For the text-containing cell, return its midpoint in (X, Y) coordinate format. 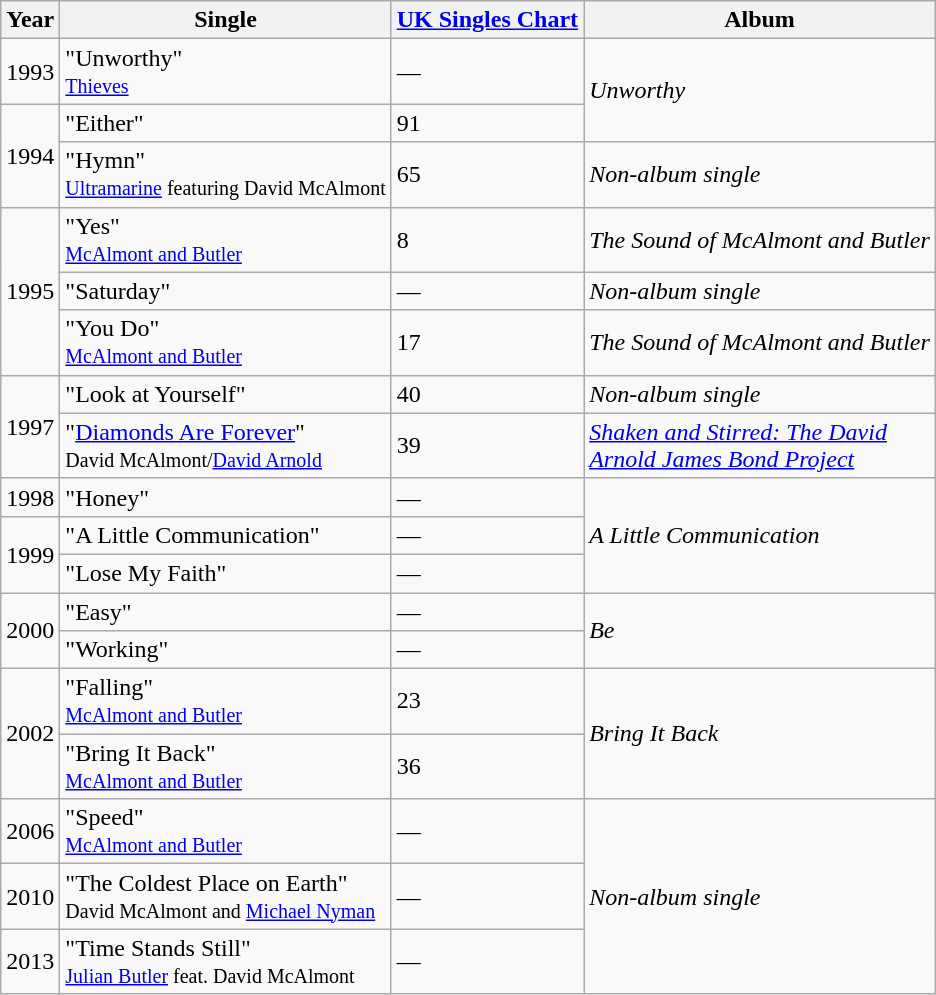
"Lose My Faith" (226, 573)
"Either" (226, 123)
Be (760, 630)
40 (487, 394)
"Working" (226, 650)
"Saturday" (226, 291)
39 (487, 446)
Year (30, 20)
Single (226, 20)
1999 (30, 554)
Unworthy (760, 90)
36 (487, 766)
"Time Stands Still"Julian Butler feat. David McAlmont (226, 962)
"You Do"McAlmont and Butler (226, 342)
"A Little Communication" (226, 535)
"Falling"McAlmont and Butler (226, 702)
2006 (30, 832)
2010 (30, 896)
A Little Communication (760, 535)
"Bring It Back"McAlmont and Butler (226, 766)
23 (487, 702)
Bring It Back (760, 734)
"Look at Yourself" (226, 394)
"Honey" (226, 497)
"Diamonds Are Forever"David McAlmont/David Arnold (226, 446)
91 (487, 123)
"Easy" (226, 611)
Shaken and Stirred: The DavidArnold James Bond Project (760, 446)
"The Coldest Place on Earth"David McAlmont and Michael Nyman (226, 896)
"Unworthy"Thieves (226, 72)
Album (760, 20)
1994 (30, 156)
"Hymn"Ultramarine featuring David McAlmont (226, 174)
1993 (30, 72)
17 (487, 342)
8 (487, 240)
"Yes"McAlmont and Butler (226, 240)
2002 (30, 734)
"Speed"McAlmont and Butler (226, 832)
1998 (30, 497)
1995 (30, 291)
1997 (30, 426)
65 (487, 174)
2000 (30, 630)
UK Singles Chart (487, 20)
2013 (30, 962)
